Scan for the cell matching the given text and deliver its [x, y] coordinate at center. 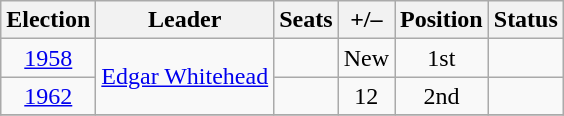
2nd [441, 96]
Status [526, 20]
+/– [366, 20]
Position [441, 20]
12 [366, 96]
Edgar Whitehead [185, 77]
Election [48, 20]
1st [441, 58]
Seats [306, 20]
1962 [48, 96]
Leader [185, 20]
New [366, 58]
1958 [48, 58]
